Output the (X, Y) coordinate of the center of the cell containing the given text.  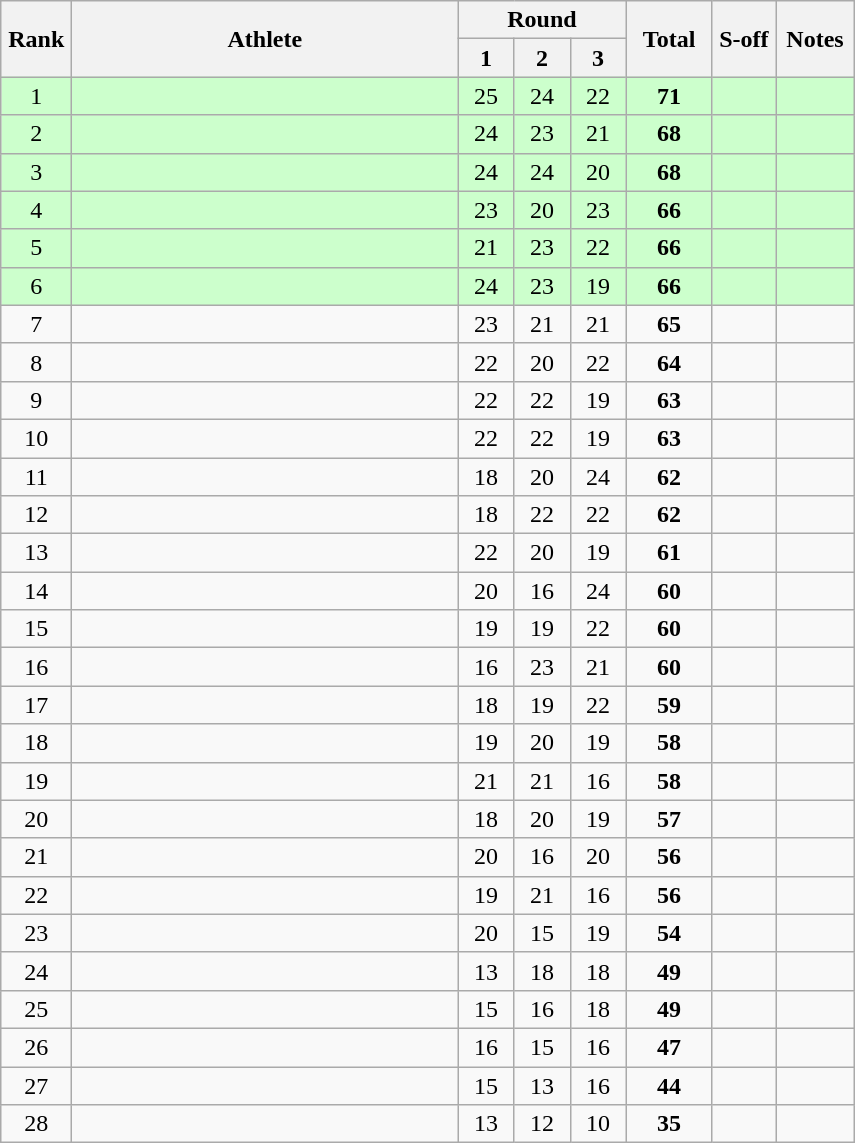
44 (669, 1085)
28 (36, 1124)
Notes (816, 39)
61 (669, 553)
Total (669, 39)
35 (669, 1124)
57 (669, 819)
Rank (36, 39)
S-off (744, 39)
47 (669, 1047)
59 (669, 705)
6 (36, 286)
7 (36, 324)
54 (669, 933)
Round (542, 20)
5 (36, 248)
17 (36, 705)
4 (36, 210)
26 (36, 1047)
9 (36, 400)
27 (36, 1085)
14 (36, 591)
Athlete (265, 39)
71 (669, 96)
11 (36, 477)
8 (36, 362)
64 (669, 362)
65 (669, 324)
